Pinpoint the cell where the given text exists, returning its [x, y] midpoint coordinate. 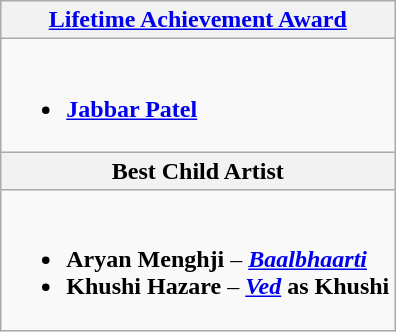
Best Child Artist [198, 171]
Aryan Menghji – BaalbhaartiKhushi Hazare – Ved as Khushi [198, 260]
Lifetime Achievement Award [198, 20]
Jabbar Patel [198, 96]
